From the cell containing the given text, extract its center point as [x, y] coordinate. 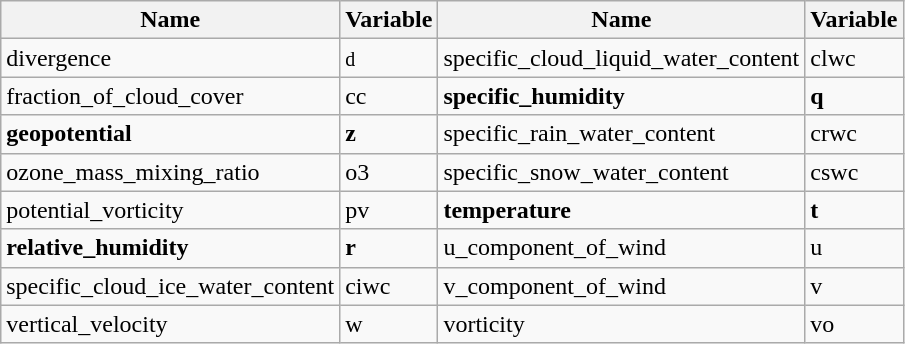
ozone_mass_mixing_ratio [170, 172]
ciwc [389, 286]
specific_cloud_ice_water_content [170, 286]
specific_humidity [622, 96]
r [389, 248]
specific_cloud_liquid_water_content [622, 58]
specific_snow_water_content [622, 172]
relative_humidity [170, 248]
d [389, 58]
specific_rain_water_content [622, 134]
v_component_of_wind [622, 286]
cswc [854, 172]
v [854, 286]
o3 [389, 172]
w [389, 324]
geopotential [170, 134]
divergence [170, 58]
u [854, 248]
cc [389, 96]
vertical_velocity [170, 324]
vo [854, 324]
crwc [854, 134]
clwc [854, 58]
q [854, 96]
u_component_of_wind [622, 248]
temperature [622, 210]
fraction_of_cloud_cover [170, 96]
t [854, 210]
z [389, 134]
pv [389, 210]
potential_vorticity [170, 210]
vorticity [622, 324]
